Search for the cell housing the specified text and yield its [x, y] center coordinate. 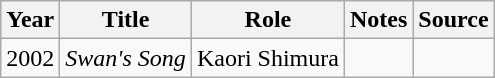
Role [268, 20]
Kaori Shimura [268, 58]
Title [126, 20]
Swan's Song [126, 58]
Year [30, 20]
2002 [30, 58]
Source [454, 20]
Notes [378, 20]
